Provide the (x, y) coordinate of the cell's center where the given text is located.  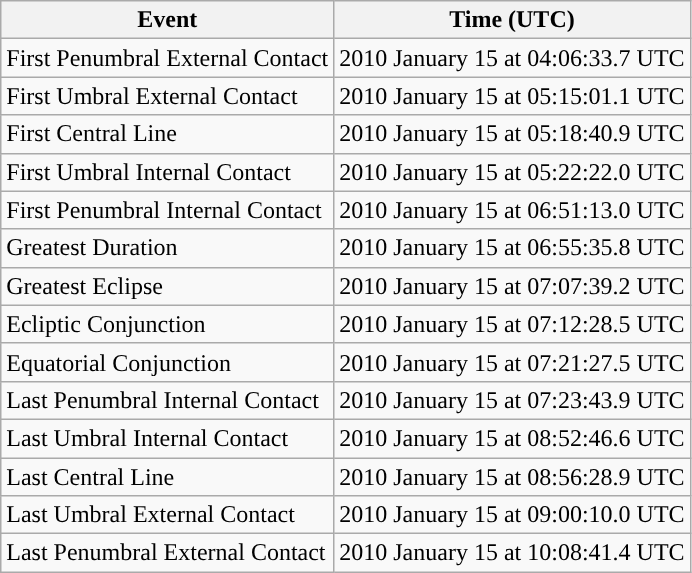
2010 January 15 at 05:18:40.9 UTC (512, 134)
First Umbral Internal Contact (168, 172)
First Penumbral Internal Contact (168, 210)
2010 January 15 at 05:15:01.1 UTC (512, 96)
2010 January 15 at 07:07:39.2 UTC (512, 286)
Ecliptic Conjunction (168, 324)
2010 January 15 at 09:00:10.0 UTC (512, 515)
Last Penumbral Internal Contact (168, 400)
Last Umbral External Contact (168, 515)
Greatest Eclipse (168, 286)
Equatorial Conjunction (168, 362)
2010 January 15 at 08:52:46.6 UTC (512, 438)
2010 January 15 at 07:12:28.5 UTC (512, 324)
Last Umbral Internal Contact (168, 438)
Event (168, 20)
Last Central Line (168, 477)
Greatest Duration (168, 248)
First Central Line (168, 134)
2010 January 15 at 04:06:33.7 UTC (512, 58)
2010 January 15 at 06:51:13.0 UTC (512, 210)
2010 January 15 at 07:21:27.5 UTC (512, 362)
2010 January 15 at 06:55:35.8 UTC (512, 248)
2010 January 15 at 10:08:41.4 UTC (512, 553)
2010 January 15 at 05:22:22.0 UTC (512, 172)
First Penumbral External Contact (168, 58)
First Umbral External Contact (168, 96)
2010 January 15 at 08:56:28.9 UTC (512, 477)
2010 January 15 at 07:23:43.9 UTC (512, 400)
Last Penumbral External Contact (168, 553)
Time (UTC) (512, 20)
